Extract the (X, Y) coordinate from the center of the cell holding the provided text.  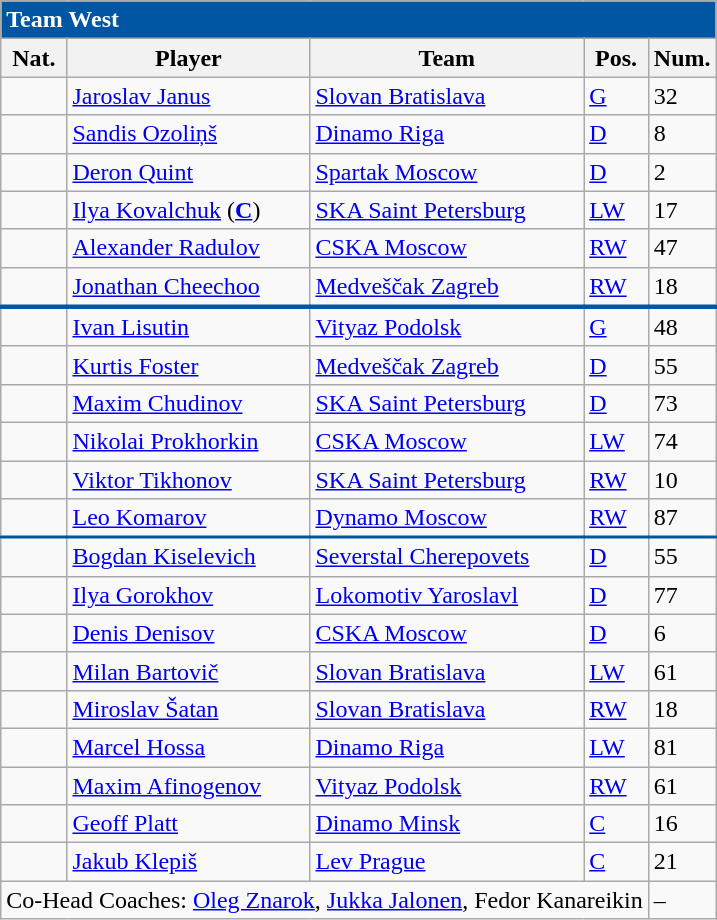
17 (682, 210)
21 (682, 862)
2 (682, 172)
Pos. (616, 58)
16 (682, 824)
Dynamo Moscow (447, 518)
Jaroslav Janus (188, 96)
74 (682, 441)
87 (682, 518)
Ivan Lisutin (188, 327)
Maxim Chudinov (188, 403)
10 (682, 479)
Kurtis Foster (188, 365)
Jonathan Cheechoo (188, 287)
Co-Head Coaches: Oleg Znarok, Jukka Jalonen, Fedor Kanareikin (325, 900)
Miroslav Šatan (188, 709)
6 (682, 633)
Lev Prague (447, 862)
Milan Bartovič (188, 671)
Leo Komarov (188, 518)
Maxim Afinogenov (188, 785)
Sandis Ozoliņš (188, 134)
81 (682, 747)
Player (188, 58)
Ilya Gorokhov (188, 595)
77 (682, 595)
Team West (358, 20)
8 (682, 134)
Lokomotiv Yaroslavl (447, 595)
Alexander Radulov (188, 248)
47 (682, 248)
Team (447, 58)
– (682, 900)
Viktor Tikhonov (188, 479)
32 (682, 96)
Deron Quint (188, 172)
48 (682, 327)
Spartak Moscow (447, 172)
Nikolai Prokhorkin (188, 441)
Jakub Klepiš (188, 862)
Severstal Cherepovets (447, 556)
73 (682, 403)
Denis Denisov (188, 633)
Ilya Kovalchuk (C) (188, 210)
Nat. (34, 58)
Bogdan Kiselevich (188, 556)
Dinamo Minsk (447, 824)
Geoff Platt (188, 824)
Marcel Hossa (188, 747)
Num. (682, 58)
